For the text-containing cell, return its midpoint in [x, y] coordinate format. 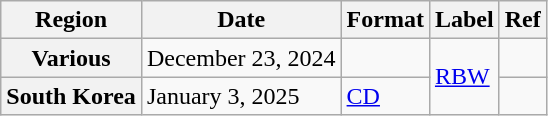
January 3, 2025 [241, 96]
RBW [464, 77]
South Korea [72, 96]
December 23, 2024 [241, 58]
Region [72, 20]
Ref [522, 20]
Label [464, 20]
CD [385, 96]
Date [241, 20]
Format [385, 20]
Various [72, 58]
